Locate the cell with the specified text and output its (X, Y) center coordinate. 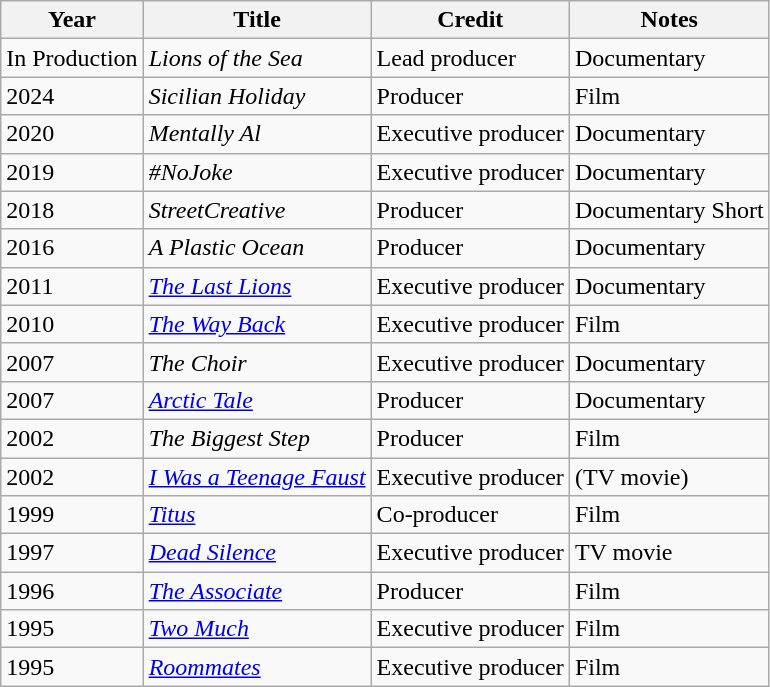
2019 (72, 172)
Roommates (257, 667)
Co-producer (470, 515)
2018 (72, 210)
1997 (72, 553)
2011 (72, 286)
StreetCreative (257, 210)
Titus (257, 515)
Title (257, 20)
A Plastic Ocean (257, 248)
#NoJoke (257, 172)
Sicilian Holiday (257, 96)
The Choir (257, 362)
Arctic Tale (257, 400)
I Was a Teenage Faust (257, 477)
Year (72, 20)
2024 (72, 96)
The Associate (257, 591)
Two Much (257, 629)
Mentally Al (257, 134)
The Last Lions (257, 286)
The Way Back (257, 324)
The Biggest Step (257, 438)
Credit (470, 20)
Lions of the Sea (257, 58)
Lead producer (470, 58)
In Production (72, 58)
(TV movie) (669, 477)
2010 (72, 324)
2020 (72, 134)
Documentary Short (669, 210)
Notes (669, 20)
1996 (72, 591)
2016 (72, 248)
Dead Silence (257, 553)
TV movie (669, 553)
1999 (72, 515)
